Pinpoint the cell where the given text exists, returning its [X, Y] midpoint coordinate. 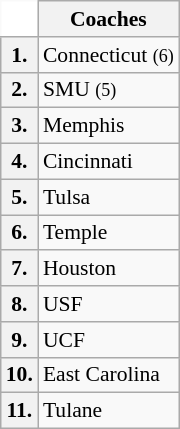
Temple [108, 233]
5. [20, 197]
Connecticut (6) [108, 55]
6. [20, 233]
Houston [108, 269]
Tulane [108, 411]
Cincinnati [108, 162]
8. [20, 304]
East Carolina [108, 375]
11. [20, 411]
7. [20, 269]
Memphis [108, 126]
2. [20, 90]
9. [20, 340]
10. [20, 375]
4. [20, 162]
1. [20, 55]
Coaches [108, 19]
3. [20, 126]
UCF [108, 340]
SMU (5) [108, 90]
Tulsa [108, 197]
USF [108, 304]
